Scan for the cell matching the given text and deliver its [x, y] coordinate at center. 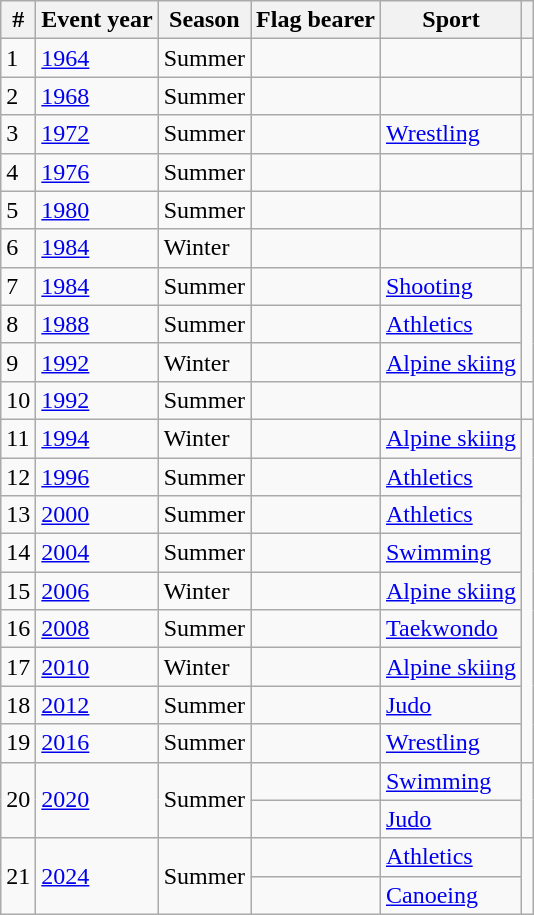
16 [18, 629]
Event year [97, 20]
1980 [97, 210]
2000 [97, 515]
21 [18, 876]
1996 [97, 477]
6 [18, 248]
1964 [97, 58]
Sport [450, 20]
20 [18, 800]
2010 [97, 667]
1972 [97, 134]
4 [18, 172]
2016 [97, 743]
15 [18, 591]
3 [18, 134]
1976 [97, 172]
17 [18, 667]
9 [18, 362]
13 [18, 515]
2008 [97, 629]
2024 [97, 876]
2006 [97, 591]
1968 [97, 96]
18 [18, 705]
11 [18, 438]
10 [18, 400]
12 [18, 477]
19 [18, 743]
14 [18, 553]
1994 [97, 438]
2004 [97, 553]
8 [18, 324]
2012 [97, 705]
Season [204, 20]
7 [18, 286]
1988 [97, 324]
2020 [97, 800]
Flag bearer [316, 20]
Taekwondo [450, 629]
Shooting [450, 286]
2 [18, 96]
5 [18, 210]
# [18, 20]
1 [18, 58]
Canoeing [450, 895]
